From the cell containing the given text, extract its center point as (X, Y) coordinate. 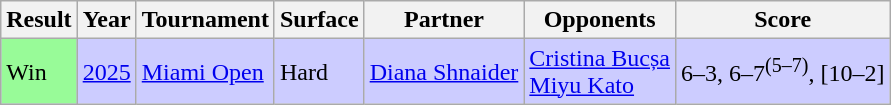
Year (106, 20)
Win (39, 72)
Result (39, 20)
Partner (444, 20)
Hard (319, 72)
6–3, 6–7(5–7), [10–2] (783, 72)
Score (783, 20)
Cristina Bucșa Miyu Kato (600, 72)
Opponents (600, 20)
Diana Shnaider (444, 72)
Miami Open (205, 72)
Surface (319, 20)
Tournament (205, 20)
2025 (106, 72)
